Identify which cell holds the provided text, then report its [x, y] central coordinate. 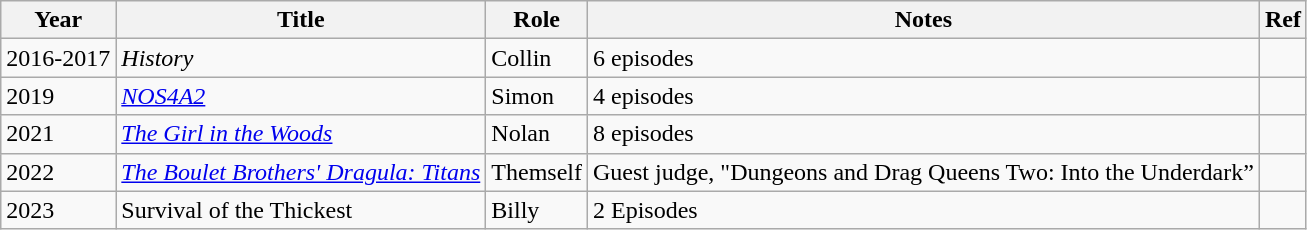
8 episodes [923, 134]
6 episodes [923, 58]
The Boulet Brothers' Dragula: Titans [301, 172]
Year [58, 20]
NOS4A2 [301, 96]
History [301, 58]
Collin [537, 58]
Nolan [537, 134]
Notes [923, 20]
2016-2017 [58, 58]
Role [537, 20]
2021 [58, 134]
Simon [537, 96]
Survival of the Thickest [301, 210]
2 Episodes [923, 210]
The Girl in the Woods [301, 134]
2023 [58, 210]
4 episodes [923, 96]
Title [301, 20]
2019 [58, 96]
Billy [537, 210]
2022 [58, 172]
Ref [1282, 20]
Themself [537, 172]
Guest judge, "Dungeons and Drag Queens Two: Into the Underdark” [923, 172]
